Find where the given text appears and provide that cell's center as [X, Y] coordinate. 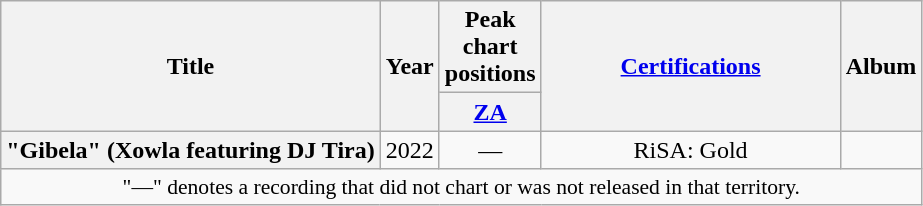
Certifications [690, 66]
"—" denotes a recording that did not chart or was not released in that territory. [462, 187]
2022 [410, 150]
Peak chart positions [490, 47]
Title [190, 66]
RiSA: Gold [690, 150]
Album [881, 66]
"Gibela" (Xowla featuring DJ Tira) [190, 150]
— [490, 150]
ZA [490, 112]
Year [410, 66]
